Pinpoint the cell where the given text exists, returning its [x, y] midpoint coordinate. 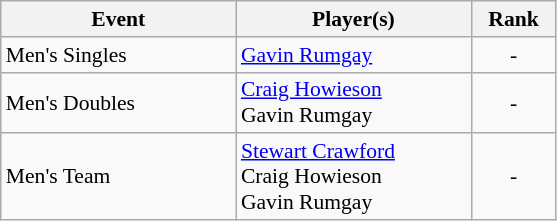
Men's Doubles [118, 102]
Player(s) [354, 19]
Craig HowiesonGavin Rumgay [354, 102]
Event [118, 19]
Gavin Rumgay [354, 55]
Men's Team [118, 178]
Men's Singles [118, 55]
Rank [514, 19]
Stewart CrawfordCraig HowiesonGavin Rumgay [354, 178]
